Extract the [x, y] coordinate from the center of the cell holding the provided text.  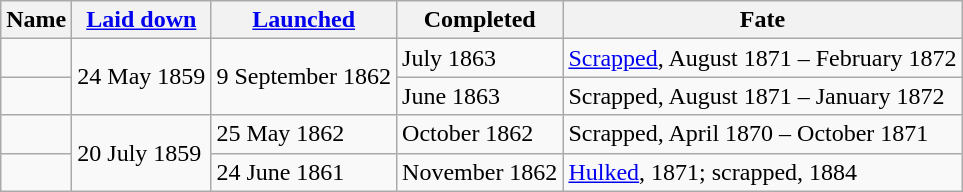
October 1862 [480, 134]
Name [36, 20]
June 1863 [480, 96]
November 1862 [480, 172]
Scrapped, April 1870 – October 1871 [762, 134]
Scrapped, August 1871 – January 1872 [762, 96]
Launched [304, 20]
24 May 1859 [142, 77]
Hulked, 1871; scrapped, 1884 [762, 172]
9 September 1862 [304, 77]
Completed [480, 20]
Scrapped, August 1871 – February 1872 [762, 58]
24 June 1861 [304, 172]
July 1863 [480, 58]
25 May 1862 [304, 134]
Laid down [142, 20]
20 July 1859 [142, 153]
Fate [762, 20]
